Scan for the cell matching the given text and deliver its [X, Y] coordinate at center. 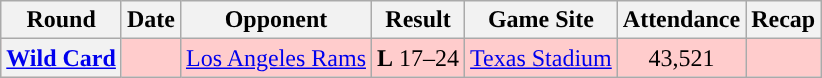
Opponent [276, 20]
Round [62, 20]
Los Angeles Rams [276, 58]
Texas Stadium [542, 58]
Result [418, 20]
Game Site [542, 20]
Recap [784, 20]
Attendance [681, 20]
L 17–24 [418, 58]
Wild Card [62, 58]
43,521 [681, 58]
Date [150, 20]
